Capture the cell that displays the provided text and extract its [x, y] central coordinate. 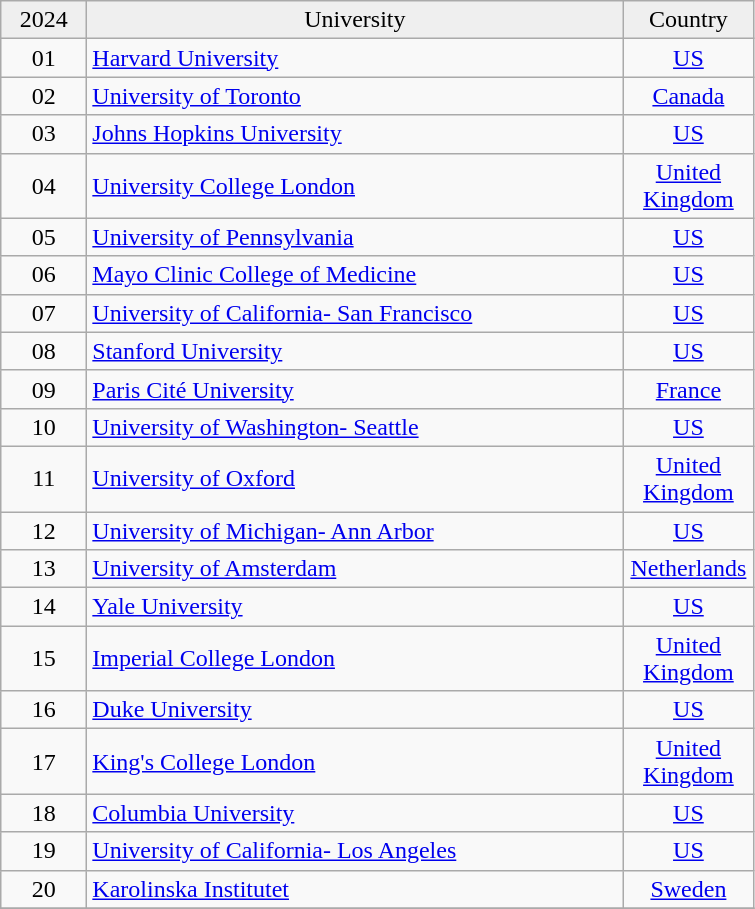
12 [44, 531]
Imperial College London [355, 658]
08 [44, 351]
18 [44, 813]
Johns Hopkins University [355, 134]
University [355, 20]
06 [44, 275]
Karolinska Institutet [355, 889]
University College London [355, 186]
Country [688, 20]
19 [44, 851]
University of Washington- Seattle [355, 427]
15 [44, 658]
09 [44, 389]
Duke University [355, 710]
Mayo Clinic College of Medicine [355, 275]
University of Amsterdam [355, 569]
13 [44, 569]
04 [44, 186]
20 [44, 889]
2024 [44, 20]
10 [44, 427]
Sweden [688, 889]
05 [44, 237]
University of Oxford [355, 478]
17 [44, 762]
02 [44, 96]
07 [44, 313]
Columbia University [355, 813]
University of California- San Francisco [355, 313]
16 [44, 710]
Yale University [355, 607]
11 [44, 478]
14 [44, 607]
University of Pennsylvania [355, 237]
Paris Cité University [355, 389]
King's College London [355, 762]
Netherlands [688, 569]
University of California- Los Angeles [355, 851]
03 [44, 134]
University of Michigan- Ann Arbor [355, 531]
University of Toronto [355, 96]
Harvard University [355, 58]
01 [44, 58]
Canada [688, 96]
Stanford University [355, 351]
France [688, 389]
